Find where the given text appears and provide that cell's center as (X, Y) coordinate. 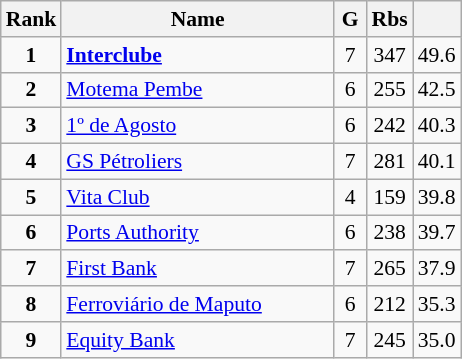
Ferroviário de Maputo (198, 304)
35.0 (437, 340)
40.1 (437, 162)
Name (198, 19)
281 (390, 162)
Interclube (198, 55)
242 (390, 126)
245 (390, 340)
49.6 (437, 55)
Ports Authority (198, 233)
42.5 (437, 90)
37.9 (437, 269)
5 (32, 197)
G (350, 19)
159 (390, 197)
1º de Agosto (198, 126)
40.3 (437, 126)
9 (32, 340)
255 (390, 90)
39.7 (437, 233)
First Bank (198, 269)
238 (390, 233)
39.8 (437, 197)
1 (32, 55)
8 (32, 304)
3 (32, 126)
265 (390, 269)
Equity Bank (198, 340)
2 (32, 90)
Motema Pembe (198, 90)
212 (390, 304)
347 (390, 55)
Vita Club (198, 197)
Rank (32, 19)
GS Pétroliers (198, 162)
Rbs (390, 19)
35.3 (437, 304)
